Provide the [x, y] coordinate of the cell's center where the given text is located.  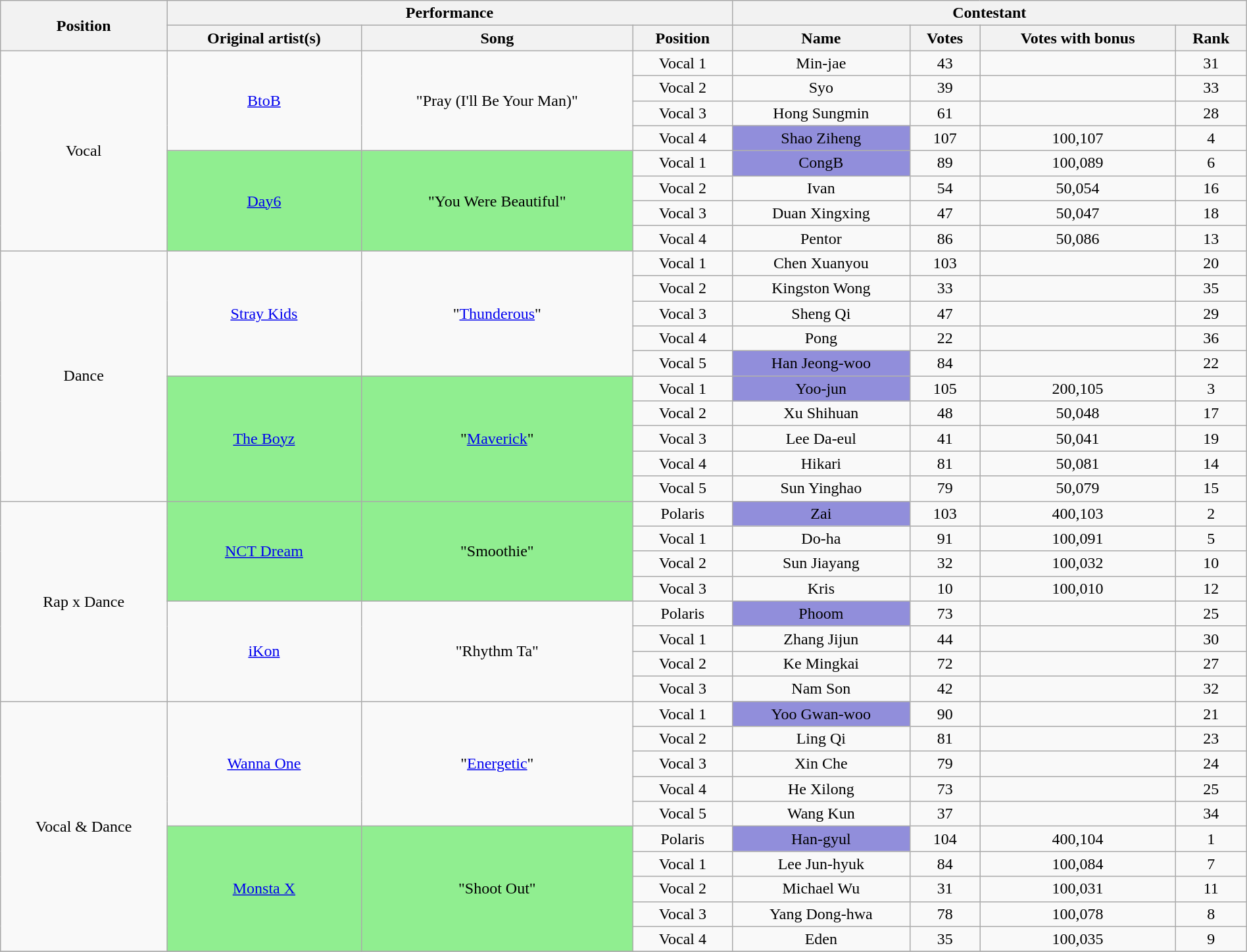
50,081 [1077, 464]
91 [944, 538]
400,103 [1077, 513]
4 [1211, 138]
34 [1211, 814]
Xin Che [821, 764]
54 [944, 188]
Han Jeong-woo [821, 364]
Ke Mingkai [821, 663]
BtoB [264, 101]
44 [944, 638]
100,107 [1077, 138]
100,084 [1077, 864]
Yang Dong-hwa [821, 914]
50,086 [1077, 238]
86 [944, 238]
105 [944, 389]
Min-jae [821, 63]
"Energetic" [497, 763]
17 [1211, 414]
30 [1211, 638]
"Rhythm Ta" [497, 651]
Performance [450, 13]
Vocal & Dance [84, 826]
72 [944, 663]
Han-gyul [821, 839]
NCT Dream [264, 551]
Votes with bonus [1077, 38]
89 [944, 163]
2 [1211, 513]
36 [1211, 339]
43 [944, 63]
Monsta X [264, 889]
Zhang Jijun [821, 638]
27 [1211, 663]
Ling Qi [821, 739]
Sun Yinghao [821, 488]
90 [944, 713]
Original artist(s) [264, 38]
Lee Da-eul [821, 439]
15 [1211, 488]
Nam Son [821, 688]
Yoo-jun [821, 389]
107 [944, 138]
29 [1211, 314]
Zai [821, 513]
100,031 [1077, 889]
37 [944, 814]
100,010 [1077, 588]
Sheng Qi [821, 314]
20 [1211, 263]
100,091 [1077, 538]
400,104 [1077, 839]
Song [497, 38]
Hikari [821, 464]
6 [1211, 163]
50,054 [1077, 188]
100,089 [1077, 163]
"Smoothie" [497, 551]
61 [944, 113]
Shao Ziheng [821, 138]
Name [821, 38]
13 [1211, 238]
Day6 [264, 201]
Pentor [821, 238]
Vocal [84, 151]
11 [1211, 889]
42 [944, 688]
104 [944, 839]
CongB [821, 163]
21 [1211, 713]
"Maverick" [497, 439]
Contestant [989, 13]
"Thunderous" [497, 313]
Chen Xuanyou [821, 263]
14 [1211, 464]
23 [1211, 739]
50,041 [1077, 439]
50,079 [1077, 488]
50,048 [1077, 414]
Michael Wu [821, 889]
iKon [264, 651]
Rank [1211, 38]
Wang Kun [821, 814]
Pong [821, 339]
"You Were Beautiful" [497, 201]
Sun Jiayang [821, 563]
19 [1211, 439]
12 [1211, 588]
3 [1211, 389]
Dance [84, 376]
Ivan [821, 188]
8 [1211, 914]
Syo [821, 88]
7 [1211, 864]
41 [944, 439]
18 [1211, 213]
100,035 [1077, 939]
50,047 [1077, 213]
The Boyz [264, 439]
16 [1211, 188]
Lee Jun-hyuk [821, 864]
100,078 [1077, 914]
1 [1211, 839]
Do-ha [821, 538]
Kingston Wong [821, 288]
100,032 [1077, 563]
Wanna One [264, 763]
He Xilong [821, 789]
"Pray (I'll Be Your Man)" [497, 101]
Stray Kids [264, 313]
Duan Xingxing [821, 213]
Phoom [821, 613]
5 [1211, 538]
48 [944, 414]
Kris [821, 588]
24 [1211, 764]
9 [1211, 939]
28 [1211, 113]
78 [944, 914]
Xu Shihuan [821, 414]
Yoo Gwan-woo [821, 713]
200,105 [1077, 389]
Rap x Dance [84, 601]
Hong Sungmin [821, 113]
"Shoot Out" [497, 889]
Eden [821, 939]
Votes [944, 38]
39 [944, 88]
